Extract the [X, Y] coordinate from the center of the cell holding the provided text.  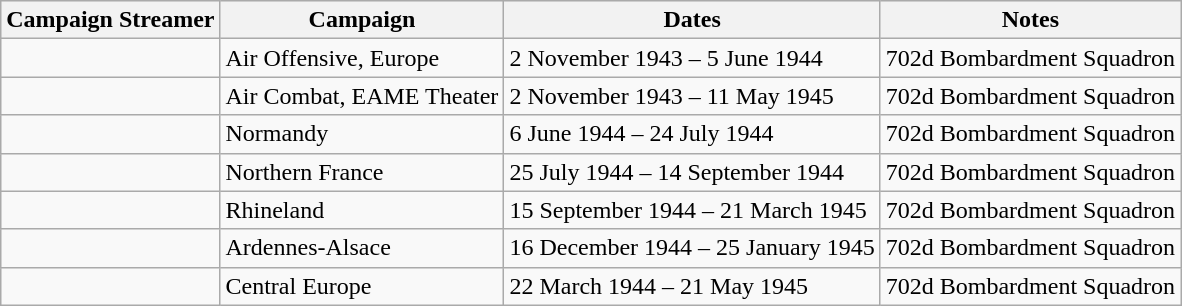
Normandy [362, 134]
Rhineland [362, 210]
Ardennes-Alsace [362, 248]
16 December 1944 – 25 January 1945 [692, 248]
Central Europe [362, 286]
22 March 1944 – 21 May 1945 [692, 286]
Air Offensive, Europe [362, 58]
25 July 1944 – 14 September 1944 [692, 172]
2 November 1943 – 5 June 1944 [692, 58]
15 September 1944 – 21 March 1945 [692, 210]
2 November 1943 – 11 May 1945 [692, 96]
Northern France [362, 172]
Dates [692, 20]
Air Combat, EAME Theater [362, 96]
Campaign Streamer [110, 20]
6 June 1944 – 24 July 1944 [692, 134]
Campaign [362, 20]
Notes [1030, 20]
